Return [x, y] of the center of cell containing provided text 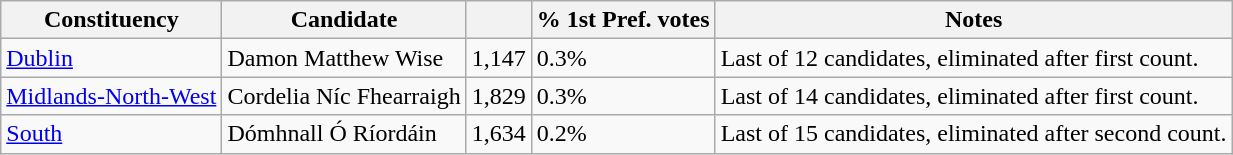
Midlands-North-West [112, 96]
% 1st Pref. votes [623, 20]
Dómhnall Ó Ríordáin [344, 134]
Last of 12 candidates, eliminated after first count. [974, 58]
Last of 14 candidates, eliminated after first count. [974, 96]
1,829 [498, 96]
1,634 [498, 134]
0.2% [623, 134]
Candidate [344, 20]
Constituency [112, 20]
South [112, 134]
1,147 [498, 58]
Damon Matthew Wise [344, 58]
Last of 15 candidates, eliminated after second count. [974, 134]
Notes [974, 20]
Dublin [112, 58]
Cordelia Níc Fhearraigh [344, 96]
